From the cell containing the given text, extract its center point as (X, Y) coordinate. 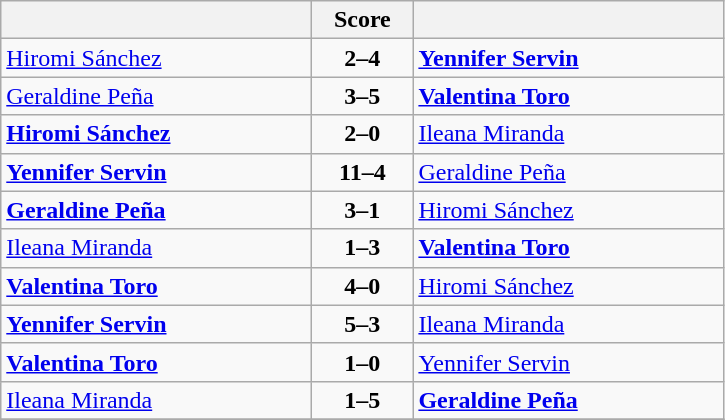
4–0 (362, 286)
1–5 (362, 400)
Score (362, 20)
2–4 (362, 58)
5–3 (362, 324)
1–3 (362, 248)
11–4 (362, 172)
2–0 (362, 134)
3–1 (362, 210)
3–5 (362, 96)
1–0 (362, 362)
